Identify which cell holds the provided text, then report its (X, Y) central coordinate. 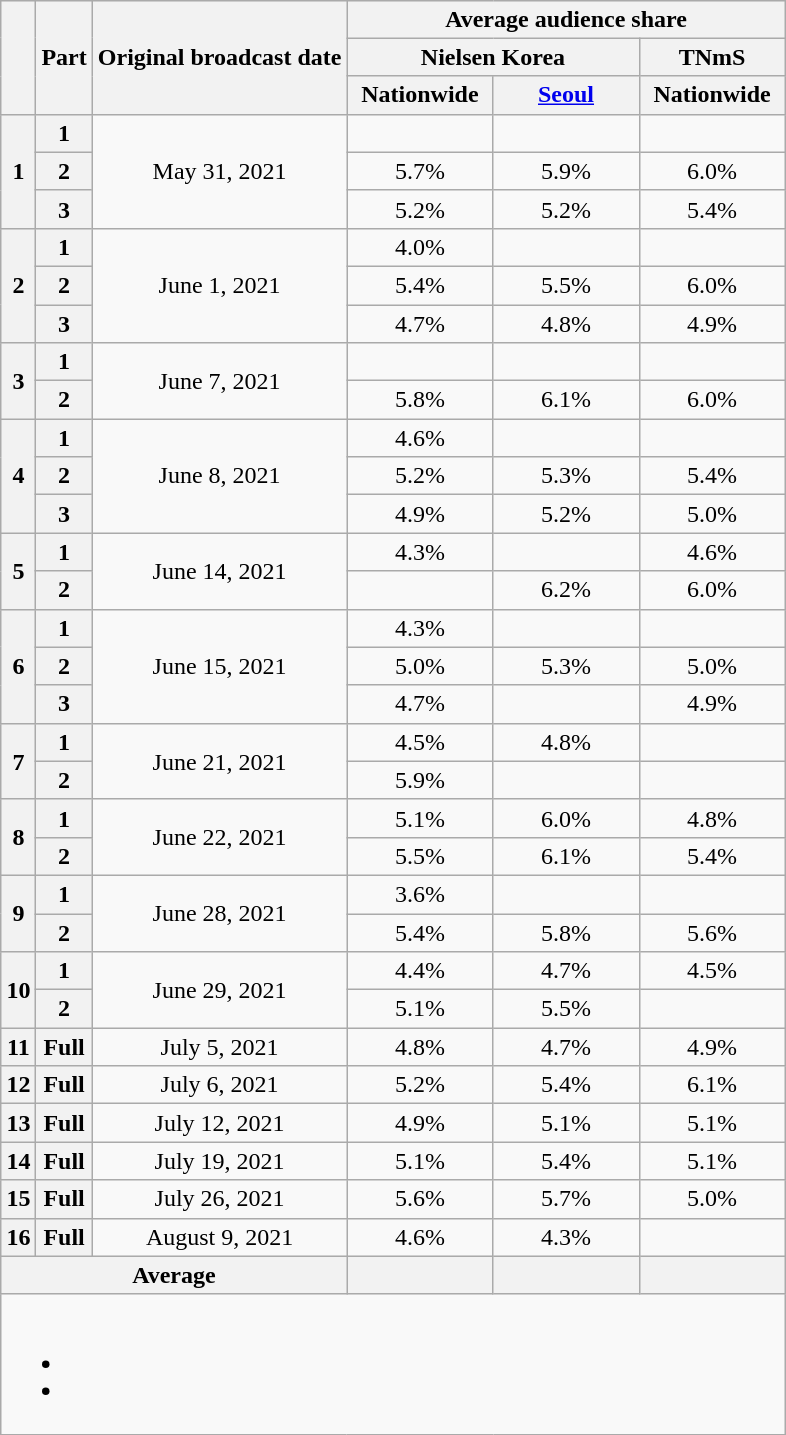
Seoul (566, 95)
July 19, 2021 (220, 1161)
6.2% (566, 590)
5 (18, 571)
14 (18, 1161)
Nielsen Korea (493, 57)
June 29, 2021 (220, 990)
11 (18, 1047)
June 22, 2021 (220, 837)
June 1, 2021 (220, 285)
June 8, 2021 (220, 476)
July 5, 2021 (220, 1047)
15 (18, 1199)
8 (18, 837)
7 (18, 761)
Average audience share (566, 19)
June 7, 2021 (220, 381)
12 (18, 1085)
July 26, 2021 (220, 1199)
May 31, 2021 (220, 171)
Average (174, 1275)
3.6% (420, 894)
10 (18, 990)
Original broadcast date (220, 57)
June 15, 2021 (220, 666)
4.0% (420, 247)
6 (18, 666)
July 6, 2021 (220, 1085)
9 (18, 913)
4 (18, 476)
TNmS (712, 57)
August 9, 2021 (220, 1237)
4.4% (420, 971)
13 (18, 1123)
July 12, 2021 (220, 1123)
June 14, 2021 (220, 571)
Part (64, 57)
16 (18, 1237)
June 21, 2021 (220, 761)
June 28, 2021 (220, 913)
